Find where the given text appears and provide that cell's center as (X, Y) coordinate. 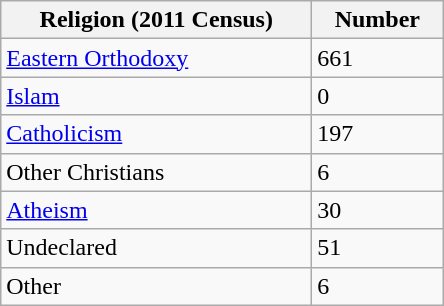
Atheism (156, 210)
661 (378, 58)
Religion (2011 Census) (156, 20)
197 (378, 134)
Catholicism (156, 134)
30 (378, 210)
Number (378, 20)
Other (156, 286)
0 (378, 96)
Other Christians (156, 172)
Islam (156, 96)
Eastern Orthodoxy (156, 58)
51 (378, 248)
Undeclared (156, 248)
